Detect which cell encompasses the target text, then output its [X, Y] center coordinate. 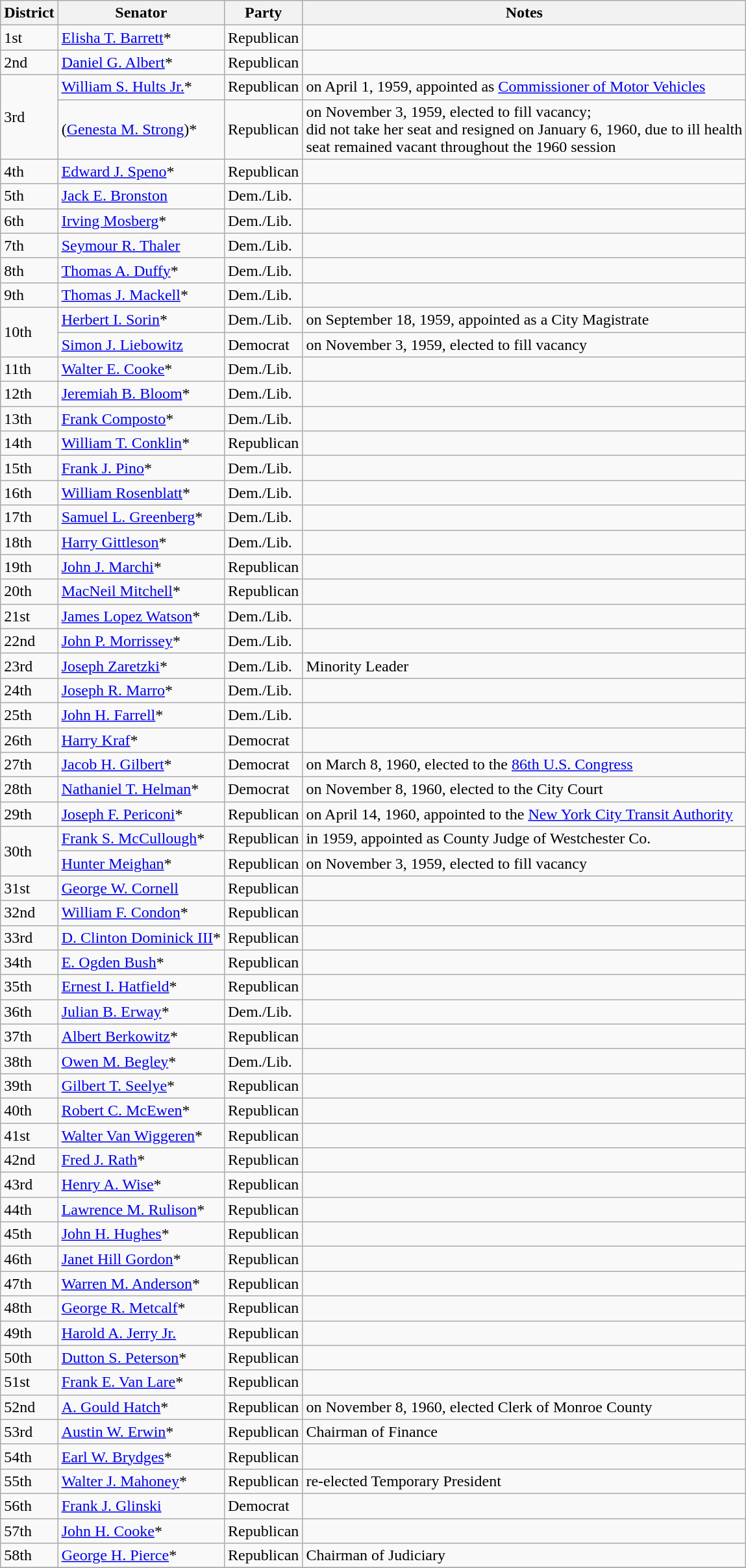
John J. Marchi* [141, 567]
Samuel L. Greenberg* [141, 517]
52nd [29, 1407]
13th [29, 419]
Harold A. Jerry Jr. [141, 1333]
in 1959, appointed as County Judge of Westchester Co. [525, 839]
Gilbert T. Seelye* [141, 1086]
4th [29, 171]
Edward J. Speno* [141, 171]
Nathaniel T. Helman* [141, 790]
40th [29, 1110]
5th [29, 196]
57th [29, 1530]
George W. Cornell [141, 888]
51st [29, 1382]
William S. Hults Jr.* [141, 87]
Henry A. Wise* [141, 1185]
45th [29, 1234]
on April 14, 1960, appointed to the New York City Transit Authority [525, 814]
E. Ogden Bush* [141, 962]
Walter J. Mahoney* [141, 1481]
14th [29, 443]
17th [29, 517]
8th [29, 270]
Joseph F. Periconi* [141, 814]
20th [29, 591]
56th [29, 1506]
Lawrence M. Rulison* [141, 1210]
35th [29, 987]
William T. Conklin* [141, 443]
Herbert I. Sorin* [141, 319]
16th [29, 493]
23rd [29, 666]
MacNeil Mitchell* [141, 591]
10th [29, 332]
Minority Leader [525, 666]
44th [29, 1210]
41st [29, 1136]
Simon J. Liebowitz [141, 345]
47th [29, 1284]
26th [29, 740]
55th [29, 1481]
30th [29, 851]
1st [29, 38]
46th [29, 1259]
on September 18, 1959, appointed as a City Magistrate [525, 319]
Senator [141, 13]
3rd [29, 117]
George H. Pierce* [141, 1556]
42nd [29, 1160]
34th [29, 962]
Chairman of Finance [525, 1432]
Hunter Meighan* [141, 864]
Julian B. Erway* [141, 1012]
Ernest I. Hatfield* [141, 987]
Jacob H. Gilbert* [141, 765]
53rd [29, 1432]
12th [29, 394]
24th [29, 690]
Janet Hill Gordon* [141, 1259]
18th [29, 542]
William F. Condon* [141, 913]
Walter E. Cooke* [141, 369]
Daniel G. Albert* [141, 62]
D. Clinton Dominick III* [141, 938]
2nd [29, 62]
District [29, 13]
James Lopez Watson* [141, 616]
Elisha T. Barrett* [141, 38]
36th [29, 1012]
7th [29, 245]
15th [29, 468]
John P. Morrissey* [141, 641]
John H. Hughes* [141, 1234]
Thomas J. Mackell* [141, 295]
re-elected Temporary President [525, 1481]
28th [29, 790]
6th [29, 221]
29th [29, 814]
25th [29, 715]
Joseph R. Marro* [141, 690]
27th [29, 765]
Irving Mosberg* [141, 221]
William Rosenblatt* [141, 493]
43rd [29, 1185]
39th [29, 1086]
George R. Metcalf* [141, 1308]
Thomas A. Duffy* [141, 270]
Earl W. Brydges* [141, 1456]
on March 8, 1960, elected to the 86th U.S. Congress [525, 765]
9th [29, 295]
37th [29, 1036]
John H. Farrell* [141, 715]
Harry Kraf* [141, 740]
Frank J. Pino* [141, 468]
Seymour R. Thaler [141, 245]
11th [29, 369]
Albert Berkowitz* [141, 1036]
Dutton S. Peterson* [141, 1358]
Jeremiah B. Bloom* [141, 394]
22nd [29, 641]
19th [29, 567]
Frank Composto* [141, 419]
38th [29, 1061]
on November 8, 1960, elected to the City Court [525, 790]
31st [29, 888]
on April 1, 1959, appointed as Commissioner of Motor Vehicles [525, 87]
Austin W. Erwin* [141, 1432]
Harry Gittleson* [141, 542]
Jack E. Bronston [141, 196]
(Genesta M. Strong)* [141, 129]
Frank S. McCullough* [141, 839]
A. Gould Hatch* [141, 1407]
Warren M. Anderson* [141, 1284]
on November 8, 1960, elected Clerk of Monroe County [525, 1407]
Walter Van Wiggeren* [141, 1136]
58th [29, 1556]
Party [263, 13]
Joseph Zaretzki* [141, 666]
32nd [29, 913]
Notes [525, 13]
John H. Cooke* [141, 1530]
Owen M. Begley* [141, 1061]
49th [29, 1333]
54th [29, 1456]
Frank J. Glinski [141, 1506]
48th [29, 1308]
Fred J. Rath* [141, 1160]
Chairman of Judiciary [525, 1556]
21st [29, 616]
33rd [29, 938]
50th [29, 1358]
Robert C. McEwen* [141, 1110]
Frank E. Van Lare* [141, 1382]
